Extract the (x, y) coordinate from the center of the cell holding the provided text.  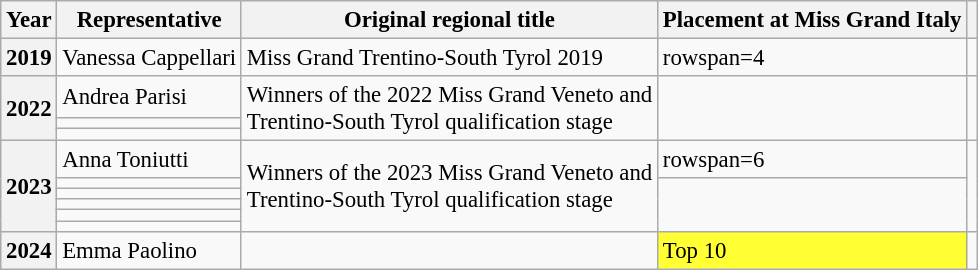
Andrea Parisi (150, 96)
Placement at Miss Grand Italy (812, 20)
Winners of the 2023 Miss Grand Veneto andTrentino-South Tyrol qualification stage (449, 186)
Vanessa Cappellari (150, 58)
rowspan=4 (812, 58)
Top 10 (812, 250)
Original regional title (449, 20)
2022 (29, 108)
2023 (29, 186)
2019 (29, 58)
Winners of the 2022 Miss Grand Veneto andTrentino-South Tyrol qualification stage (449, 108)
Year (29, 20)
Miss Grand Trentino-South Tyrol 2019 (449, 58)
Emma Paolino (150, 250)
Anna Toniutti (150, 160)
2024 (29, 250)
rowspan=6 (812, 160)
Representative (150, 20)
